Determine the (x, y) coordinate at the center of the cell enclosing the given text.  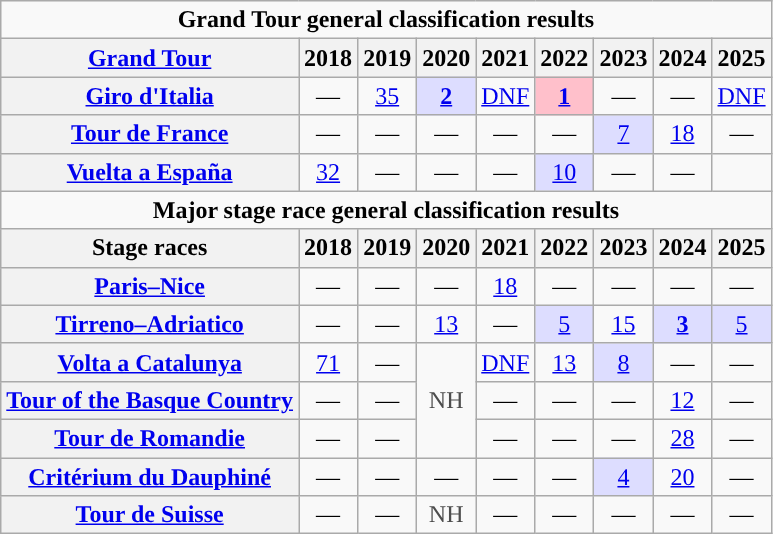
3 (682, 324)
71 (328, 362)
Tirreno–Adriatico (150, 324)
Paris–Nice (150, 286)
Vuelta a España (150, 172)
12 (682, 400)
Grand Tour (150, 58)
Stage races (150, 248)
Tour de Suisse (150, 515)
8 (624, 362)
Giro d'Italia (150, 96)
28 (682, 438)
2 (446, 96)
Major stage race general classification results (386, 210)
1 (564, 96)
Tour of the Basque Country (150, 400)
4 (624, 477)
Grand Tour general classification results (386, 20)
35 (388, 96)
32 (328, 172)
10 (564, 172)
7 (624, 134)
Tour de France (150, 134)
20 (682, 477)
Tour de Romandie (150, 438)
Critérium du Dauphiné (150, 477)
Volta a Catalunya (150, 362)
15 (624, 324)
